Detect which cell encompasses the target text, then output its [X, Y] center coordinate. 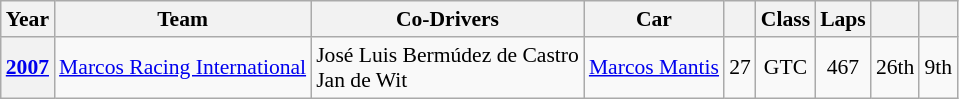
GTC [786, 68]
Marcos Mantis [654, 68]
Year [28, 19]
Class [786, 19]
Marcos Racing International [182, 68]
2007 [28, 68]
26th [896, 68]
9th [938, 68]
27 [740, 68]
467 [843, 68]
Laps [843, 19]
Co-Drivers [448, 19]
José Luis Bermúdez de Castro Jan de Wit [448, 68]
Team [182, 19]
Car [654, 19]
